Detect which cell encompasses the target text, then output its (X, Y) center coordinate. 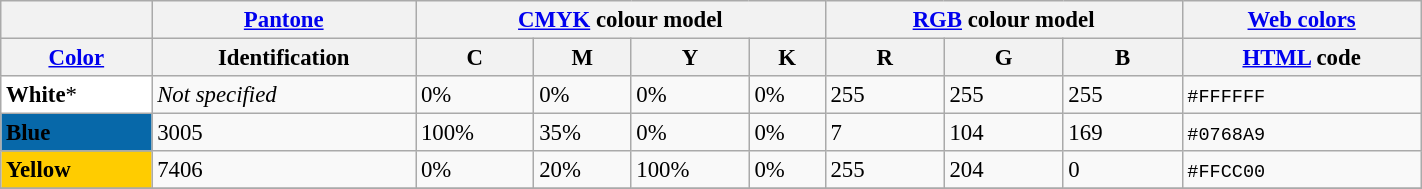
K (787, 58)
Identification (284, 58)
Y (690, 58)
3005 (284, 133)
White* (76, 95)
0 (1122, 170)
RGB colour model (1004, 20)
7 (884, 133)
HTML code (1302, 58)
7406 (284, 170)
Web colors (1302, 20)
20% (582, 170)
Blue (76, 133)
104 (1004, 133)
#0768A9 (1302, 133)
G (1004, 58)
#FFFFFF (1302, 95)
M (582, 58)
C (475, 58)
CMYK colour model (621, 20)
Color (76, 58)
204 (1004, 170)
Pantone (284, 20)
35% (582, 133)
R (884, 58)
#FFCC00 (1302, 170)
Not specified (284, 95)
B (1122, 58)
Yellow (76, 170)
169 (1122, 133)
